From the cell containing the given text, extract its center point as (x, y) coordinate. 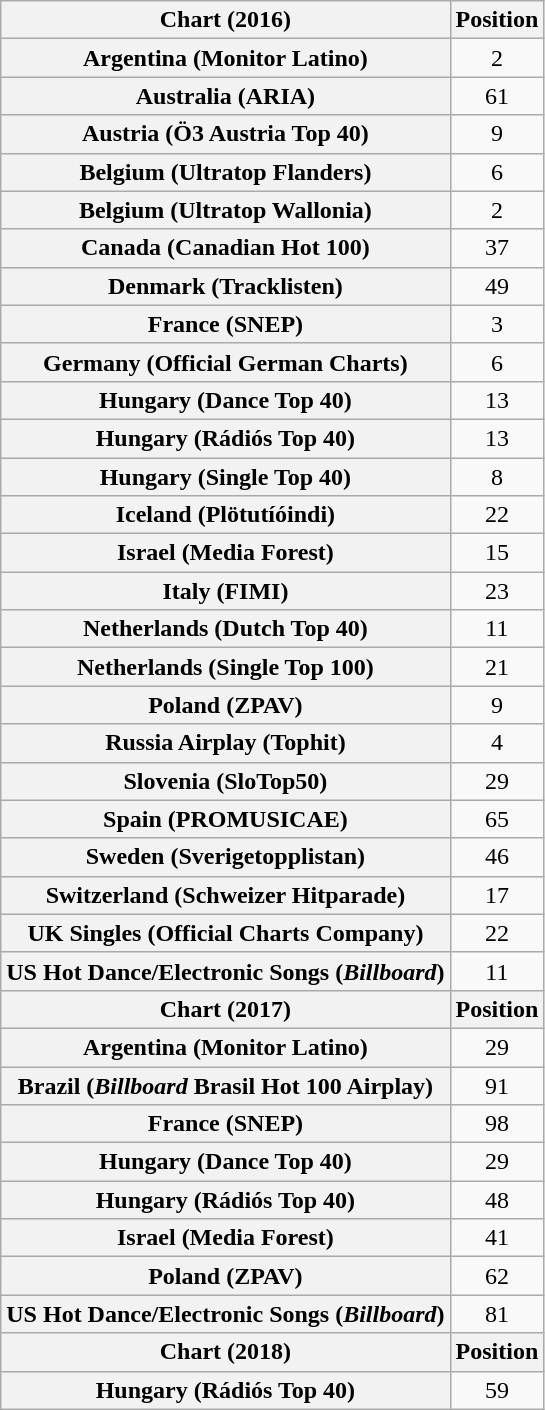
3 (497, 324)
17 (497, 895)
Sweden (Sverigetopplistan) (226, 857)
41 (497, 1238)
Iceland (Plötutíóindi) (226, 515)
Brazil (Billboard Brasil Hot 100 Airplay) (226, 1085)
Australia (ARIA) (226, 96)
23 (497, 591)
Chart (2017) (226, 1009)
49 (497, 286)
Belgium (Ultratop Flanders) (226, 172)
Chart (2018) (226, 1352)
8 (497, 477)
Netherlands (Single Top 100) (226, 667)
Switzerland (Schweizer Hitparade) (226, 895)
65 (497, 819)
Canada (Canadian Hot 100) (226, 248)
Italy (FIMI) (226, 591)
Spain (PROMUSICAE) (226, 819)
4 (497, 743)
98 (497, 1124)
37 (497, 248)
Hungary (Single Top 40) (226, 477)
Germany (Official German Charts) (226, 362)
Belgium (Ultratop Wallonia) (226, 210)
Austria (Ö3 Austria Top 40) (226, 134)
91 (497, 1085)
Netherlands (Dutch Top 40) (226, 629)
Denmark (Tracklisten) (226, 286)
46 (497, 857)
81 (497, 1314)
48 (497, 1200)
UK Singles (Official Charts Company) (226, 933)
Slovenia (SloTop50) (226, 781)
61 (497, 96)
Russia Airplay (Tophit) (226, 743)
Chart (2016) (226, 20)
62 (497, 1276)
21 (497, 667)
15 (497, 553)
59 (497, 1390)
